Identify which cell holds the provided text, then report its (x, y) central coordinate. 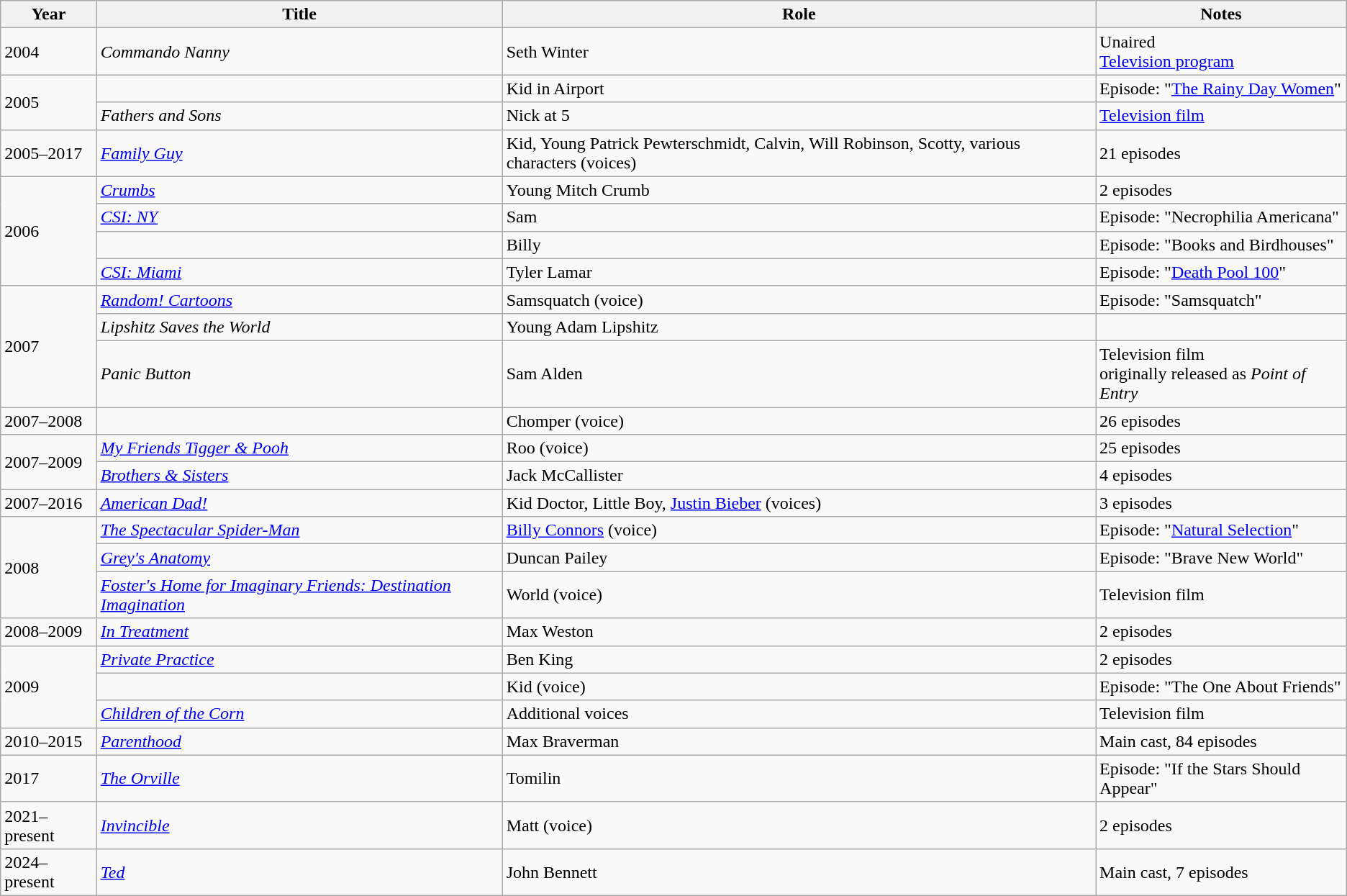
Commando Nanny (299, 52)
Episode: "Books and Birdhouses" (1222, 245)
2007–2009 (49, 462)
Additional voices (799, 714)
CSI: Miami (299, 272)
Episode: "Brave New World" (1222, 558)
Samsquatch (voice) (799, 299)
Year (49, 14)
Ted (299, 872)
2010–2015 (49, 741)
26 episodes (1222, 421)
Episode: "Necrophilia Americana" (1222, 217)
2017 (49, 779)
Sam Alden (799, 374)
2009 (49, 687)
Fathers and Sons (299, 116)
Foster's Home for Imaginary Friends: Destination Imagination (299, 594)
Max Weston (799, 632)
CSI: NY (299, 217)
Ben King (799, 659)
UnairedTelevision program (1222, 52)
Invincible (299, 825)
Panic Button (299, 374)
Random! Cartoons (299, 299)
My Friends Tigger & Pooh (299, 448)
Private Practice (299, 659)
Chomper (voice) (799, 421)
2007–2008 (49, 421)
Kid (voice) (799, 687)
Max Braverman (799, 741)
3 episodes (1222, 503)
Jack McCallister (799, 476)
Kid in Airport (799, 89)
In Treatment (299, 632)
2024–present (49, 872)
2004 (49, 52)
The Orville (299, 779)
21 episodes (1222, 153)
Episode: "The Rainy Day Women" (1222, 89)
2006 (49, 231)
Notes (1222, 14)
2007 (49, 346)
Episode: "The One About Friends" (1222, 687)
Duncan Pailey (799, 558)
Episode: "Natural Selection" (1222, 530)
Episode: "Death Pool 100" (1222, 272)
Grey's Anatomy (299, 558)
Crumbs (299, 190)
World (voice) (799, 594)
2008 (49, 567)
Young Mitch Crumb (799, 190)
John Bennett (799, 872)
Roo (voice) (799, 448)
Title (299, 14)
Main cast, 7 episodes (1222, 872)
Kid Doctor, Little Boy, Justin Bieber (voices) (799, 503)
Billy Connors (voice) (799, 530)
4 episodes (1222, 476)
Tyler Lamar (799, 272)
The Spectacular Spider-Man (299, 530)
Television filmoriginally released as Point of Entry (1222, 374)
Sam (799, 217)
2005–2017 (49, 153)
Tomilin (799, 779)
Nick at 5 (799, 116)
2005 (49, 102)
2008–2009 (49, 632)
2021–present (49, 825)
Brothers & Sisters (299, 476)
Episode: "Samsquatch" (1222, 299)
Role (799, 14)
Lipshitz Saves the World (299, 327)
Main cast, 84 episodes (1222, 741)
Kid, Young Patrick Pewterschmidt, Calvin, Will Robinson, Scotty, various characters (voices) (799, 153)
Episode: "If the Stars Should Appear" (1222, 779)
Family Guy (299, 153)
2007–2016 (49, 503)
Matt (voice) (799, 825)
Billy (799, 245)
25 episodes (1222, 448)
Seth Winter (799, 52)
Parenthood (299, 741)
American Dad! (299, 503)
Young Adam Lipshitz (799, 327)
Children of the Corn (299, 714)
